Identify which cell holds the provided text, then report its (X, Y) central coordinate. 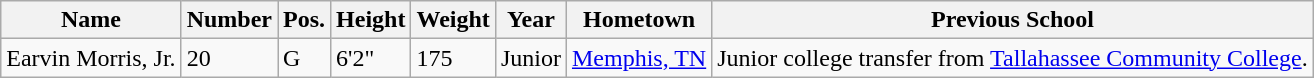
Pos. (304, 20)
Name (91, 20)
G (304, 58)
Weight (453, 20)
Number (229, 20)
Junior (530, 58)
Previous School (1012, 20)
Hometown (638, 20)
Memphis, TN (638, 58)
175 (453, 58)
Junior college transfer from Tallahassee Community College. (1012, 58)
Year (530, 20)
20 (229, 58)
Height (371, 20)
6'2" (371, 58)
Earvin Morris, Jr. (91, 58)
